Capture the cell that displays the provided text and extract its [x, y] central coordinate. 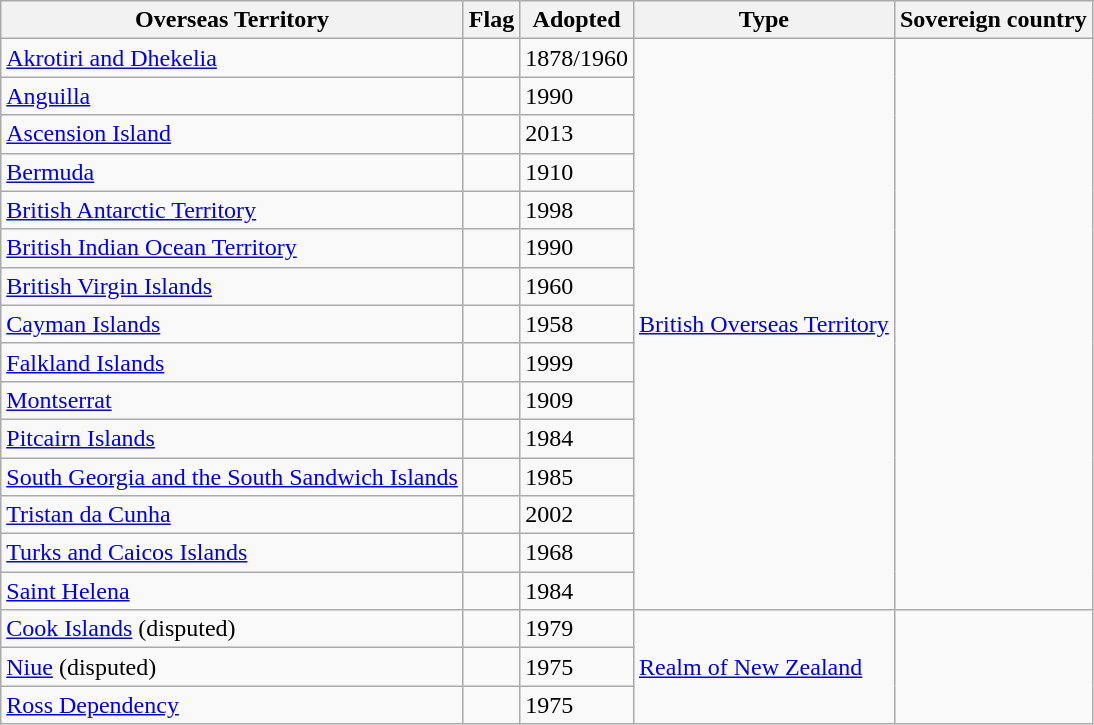
British Indian Ocean Territory [232, 248]
British Virgin Islands [232, 286]
Flag [491, 20]
1985 [577, 477]
1999 [577, 362]
Ascension Island [232, 134]
Niue (disputed) [232, 667]
Tristan da Cunha [232, 515]
South Georgia and the South Sandwich Islands [232, 477]
1958 [577, 324]
1998 [577, 210]
Cayman Islands [232, 324]
Cook Islands (disputed) [232, 629]
Pitcairn Islands [232, 438]
Anguilla [232, 96]
Bermuda [232, 172]
2002 [577, 515]
Sovereign country [993, 20]
Realm of New Zealand [764, 667]
2013 [577, 134]
1960 [577, 286]
Adopted [577, 20]
1878/1960 [577, 58]
Turks and Caicos Islands [232, 553]
1910 [577, 172]
Type [764, 20]
1979 [577, 629]
Akrotiri and Dhekelia [232, 58]
Ross Dependency [232, 705]
British Overseas Territory [764, 324]
1968 [577, 553]
Overseas Territory [232, 20]
Montserrat [232, 400]
British Antarctic Territory [232, 210]
Falkland Islands [232, 362]
Saint Helena [232, 591]
1909 [577, 400]
